From the cell containing the given text, extract its center point as [X, Y] coordinate. 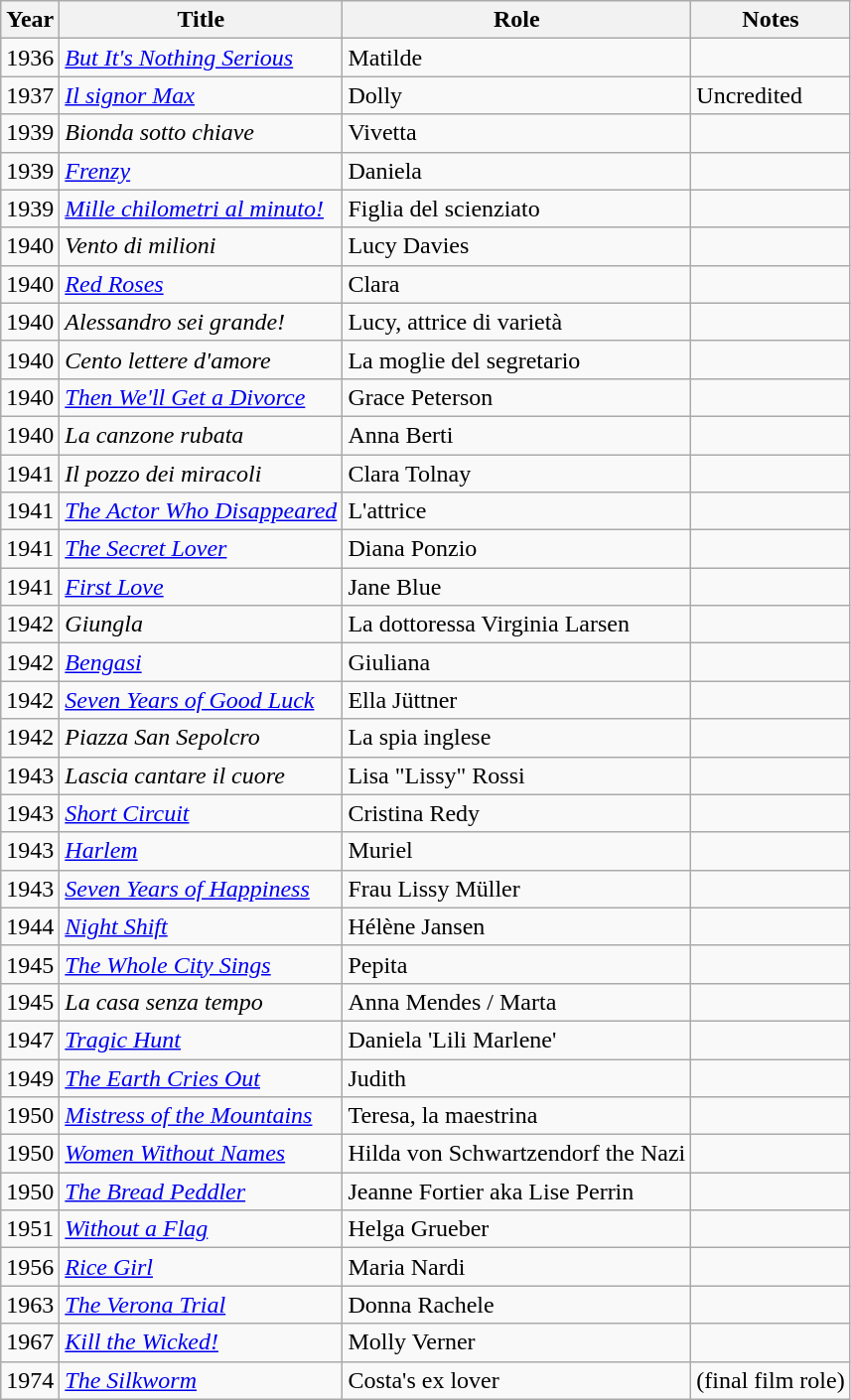
Lucy, attrice di varietà [516, 322]
Vento di milioni [201, 246]
Uncredited [771, 95]
Jane Blue [516, 587]
Costa's ex lover [516, 1380]
Bengasi [201, 662]
Maria Nardi [516, 1267]
Diana Ponzio [516, 549]
The Secret Lover [201, 549]
Rice Girl [201, 1267]
Judith [516, 1077]
Year [30, 20]
Short Circuit [201, 813]
Hilda von Schwartzendorf the Nazi [516, 1154]
La canzone rubata [201, 435]
Il signor Max [201, 95]
Figlia del scienziato [516, 209]
Piazza San Sepolcro [201, 738]
Lisa "Lissy" Rossi [516, 775]
Molly Verner [516, 1342]
Bionda sotto chiave [201, 133]
Women Without Names [201, 1154]
Grace Peterson [516, 397]
Mille chilometri al minuto! [201, 209]
Lascia cantare il cuore [201, 775]
Ella Jüttner [516, 700]
Teresa, la maestrina [516, 1116]
Seven Years of Good Luck [201, 700]
1951 [30, 1229]
Vivetta [516, 133]
1936 [30, 58]
Night Shift [201, 926]
Cristina Redy [516, 813]
Notes [771, 20]
1963 [30, 1305]
Donna Rachele [516, 1305]
Tragic Hunt [201, 1040]
Frenzy [201, 171]
Then We'll Get a Divorce [201, 397]
Anna Mendes / Marta [516, 1002]
(final film role) [771, 1380]
1944 [30, 926]
Jeanne Fortier aka Lise Perrin [516, 1191]
Pepita [516, 964]
Alessandro sei grande! [201, 322]
Daniela 'Lili Marlene' [516, 1040]
La casa senza tempo [201, 1002]
Harlem [201, 851]
La dottoressa Virginia Larsen [516, 625]
1956 [30, 1267]
The Actor Who Disappeared [201, 511]
The Verona Trial [201, 1305]
1974 [30, 1380]
Title [201, 20]
Seven Years of Happiness [201, 889]
Role [516, 20]
The Silkworm [201, 1380]
Mistress of the Mountains [201, 1116]
Clara Tolnay [516, 474]
1947 [30, 1040]
Kill the Wicked! [201, 1342]
Helga Grueber [516, 1229]
The Earth Cries Out [201, 1077]
Anna Berti [516, 435]
The Whole City Sings [201, 964]
Without a Flag [201, 1229]
Muriel [516, 851]
Frau Lissy Müller [516, 889]
Lucy Davies [516, 246]
But It's Nothing Serious [201, 58]
1949 [30, 1077]
First Love [201, 587]
Dolly [516, 95]
La moglie del segretario [516, 359]
Il pozzo dei miracoli [201, 474]
1967 [30, 1342]
Clara [516, 284]
L'attrice [516, 511]
Giungla [201, 625]
Cento lettere d'amore [201, 359]
Giuliana [516, 662]
Hélène Jansen [516, 926]
La spia inglese [516, 738]
The Bread Peddler [201, 1191]
Matilde [516, 58]
1937 [30, 95]
Daniela [516, 171]
Red Roses [201, 284]
